Search for the cell housing the specified text and yield its (X, Y) center coordinate. 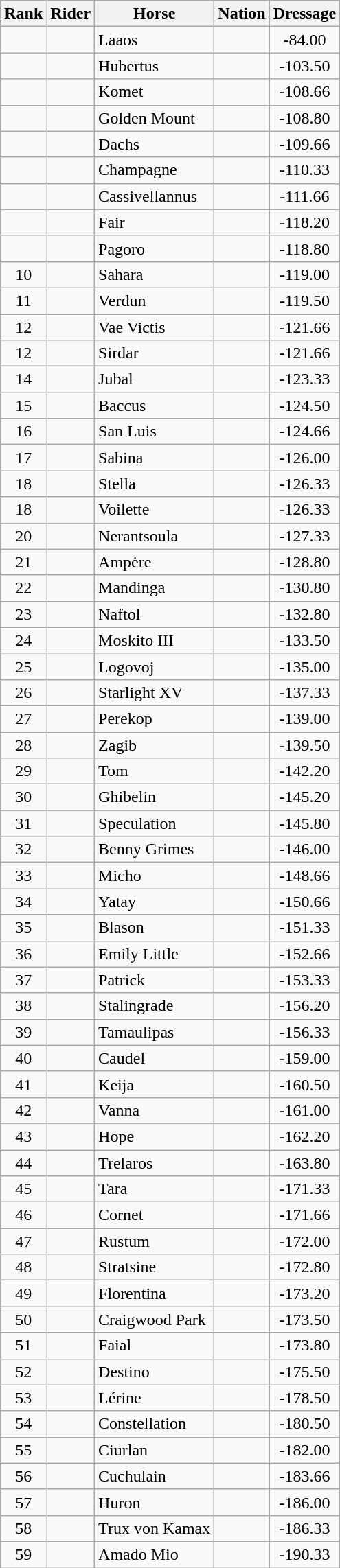
Vae Victis (155, 327)
Destino (155, 1372)
-124.66 (305, 432)
40 (23, 1058)
Laaos (155, 40)
Keija (155, 1084)
-172.80 (305, 1267)
49 (23, 1294)
45 (23, 1189)
Cornet (155, 1215)
-148.66 (305, 876)
Hubertus (155, 66)
Champagne (155, 170)
Naftol (155, 614)
-178.50 (305, 1398)
16 (23, 432)
-159.00 (305, 1058)
-173.50 (305, 1320)
34 (23, 902)
Rider (71, 14)
Perekop (155, 718)
Emily Little (155, 954)
Mandinga (155, 588)
-186.00 (305, 1502)
-163.80 (305, 1163)
33 (23, 876)
27 (23, 718)
Amado Mio (155, 1554)
Nation (242, 14)
-135.00 (305, 666)
-109.66 (305, 144)
-127.33 (305, 536)
Cuchulain (155, 1476)
-150.66 (305, 902)
10 (23, 274)
-180.50 (305, 1424)
-118.80 (305, 248)
Vanna (155, 1110)
-124.50 (305, 406)
-182.00 (305, 1450)
48 (23, 1267)
58 (23, 1528)
-171.66 (305, 1215)
35 (23, 928)
52 (23, 1372)
-145.80 (305, 823)
-161.00 (305, 1110)
37 (23, 980)
-160.50 (305, 1084)
Rustum (155, 1241)
20 (23, 536)
-139.00 (305, 718)
30 (23, 797)
Zagib (155, 745)
Stella (155, 484)
56 (23, 1476)
-84.00 (305, 40)
Blason (155, 928)
Dachs (155, 144)
Micho (155, 876)
51 (23, 1346)
-156.20 (305, 1006)
Starlight XV (155, 692)
-142.20 (305, 771)
Verdun (155, 301)
-173.80 (305, 1346)
Voilette (155, 510)
28 (23, 745)
14 (23, 379)
17 (23, 458)
Tamaulipas (155, 1032)
47 (23, 1241)
-153.33 (305, 980)
Speculation (155, 823)
-156.33 (305, 1032)
-133.50 (305, 640)
-118.20 (305, 222)
11 (23, 301)
-128.80 (305, 562)
54 (23, 1424)
Lérine (155, 1398)
-119.50 (305, 301)
Yatay (155, 902)
Stalingrade (155, 1006)
Tara (155, 1189)
Faial (155, 1346)
Dressage (305, 14)
Horse (155, 14)
Patrick (155, 980)
Constellation (155, 1424)
-186.33 (305, 1528)
26 (23, 692)
Craigwood Park (155, 1320)
29 (23, 771)
59 (23, 1554)
42 (23, 1110)
Tom (155, 771)
21 (23, 562)
-119.00 (305, 274)
-123.33 (305, 379)
-137.33 (305, 692)
-145.20 (305, 797)
San Luis (155, 432)
Rank (23, 14)
53 (23, 1398)
32 (23, 850)
Sahara (155, 274)
-162.20 (305, 1136)
22 (23, 588)
Golden Mount (155, 118)
-126.00 (305, 458)
43 (23, 1136)
Fair (155, 222)
Baccus (155, 406)
Trelaros (155, 1163)
-130.80 (305, 588)
-132.80 (305, 614)
Huron (155, 1502)
-111.66 (305, 196)
44 (23, 1163)
-110.33 (305, 170)
46 (23, 1215)
-108.66 (305, 92)
Florentina (155, 1294)
-152.66 (305, 954)
-183.66 (305, 1476)
-175.50 (305, 1372)
24 (23, 640)
-108.80 (305, 118)
-151.33 (305, 928)
Sabina (155, 458)
-103.50 (305, 66)
25 (23, 666)
31 (23, 823)
Stratsine (155, 1267)
Trux von Kamax (155, 1528)
23 (23, 614)
Nerantsoula (155, 536)
41 (23, 1084)
-139.50 (305, 745)
Jubal (155, 379)
15 (23, 406)
Sirdar (155, 353)
Moskito III (155, 640)
Benny Grimes (155, 850)
-190.33 (305, 1554)
Cassivellannus (155, 196)
-172.00 (305, 1241)
-146.00 (305, 850)
-173.20 (305, 1294)
Hope (155, 1136)
Pagoro (155, 248)
Ciurlan (155, 1450)
Caudel (155, 1058)
Komet (155, 92)
-171.33 (305, 1189)
Ampėre (155, 562)
Logovoj (155, 666)
57 (23, 1502)
50 (23, 1320)
38 (23, 1006)
Ghibelin (155, 797)
39 (23, 1032)
36 (23, 954)
55 (23, 1450)
